Return [X, Y] of the center of cell containing provided text 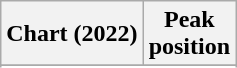
Peakposition [189, 34]
Chart (2022) [72, 34]
